Detect which cell encompasses the target text, then output its (x, y) center coordinate. 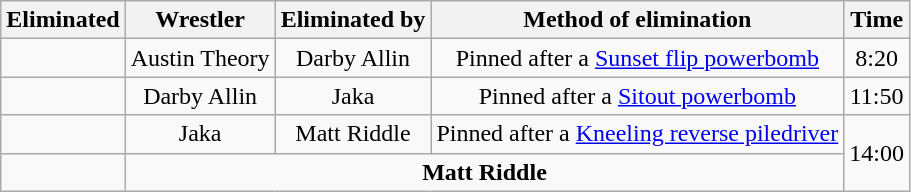
8:20 (877, 58)
Eliminated by (353, 20)
Eliminated (63, 20)
Pinned after a Sunset flip powerbomb (638, 58)
Wrestler (200, 20)
Austin Theory (200, 58)
Method of elimination (638, 20)
11:50 (877, 96)
Pinned after a Sitout powerbomb (638, 96)
Pinned after a Kneeling reverse piledriver (638, 134)
Time (877, 20)
14:00 (877, 153)
